Find where the given text appears and provide that cell's center as [x, y] coordinate. 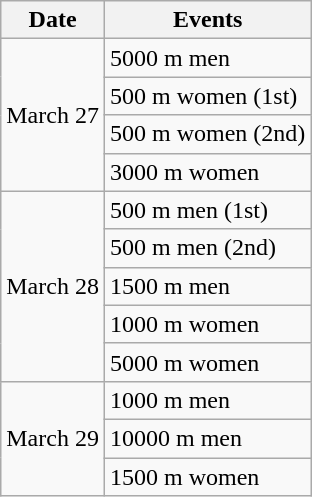
500 m men (1st) [207, 210]
5000 m women [207, 362]
3000 m women [207, 172]
5000 m men [207, 58]
1500 m men [207, 286]
March 28 [53, 286]
Date [53, 20]
1000 m men [207, 400]
1500 m women [207, 477]
March 29 [53, 438]
March 27 [53, 115]
1000 m women [207, 324]
10000 m men [207, 438]
500 m women (1st) [207, 96]
500 m women (2nd) [207, 134]
500 m men (2nd) [207, 248]
Events [207, 20]
